Locate the cell with the specified text and output its [x, y] center coordinate. 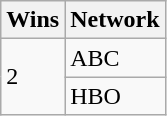
ABC [115, 58]
2 [33, 77]
Wins [33, 20]
HBO [115, 96]
Network [115, 20]
